Locate the cell with the specified text and output its [x, y] center coordinate. 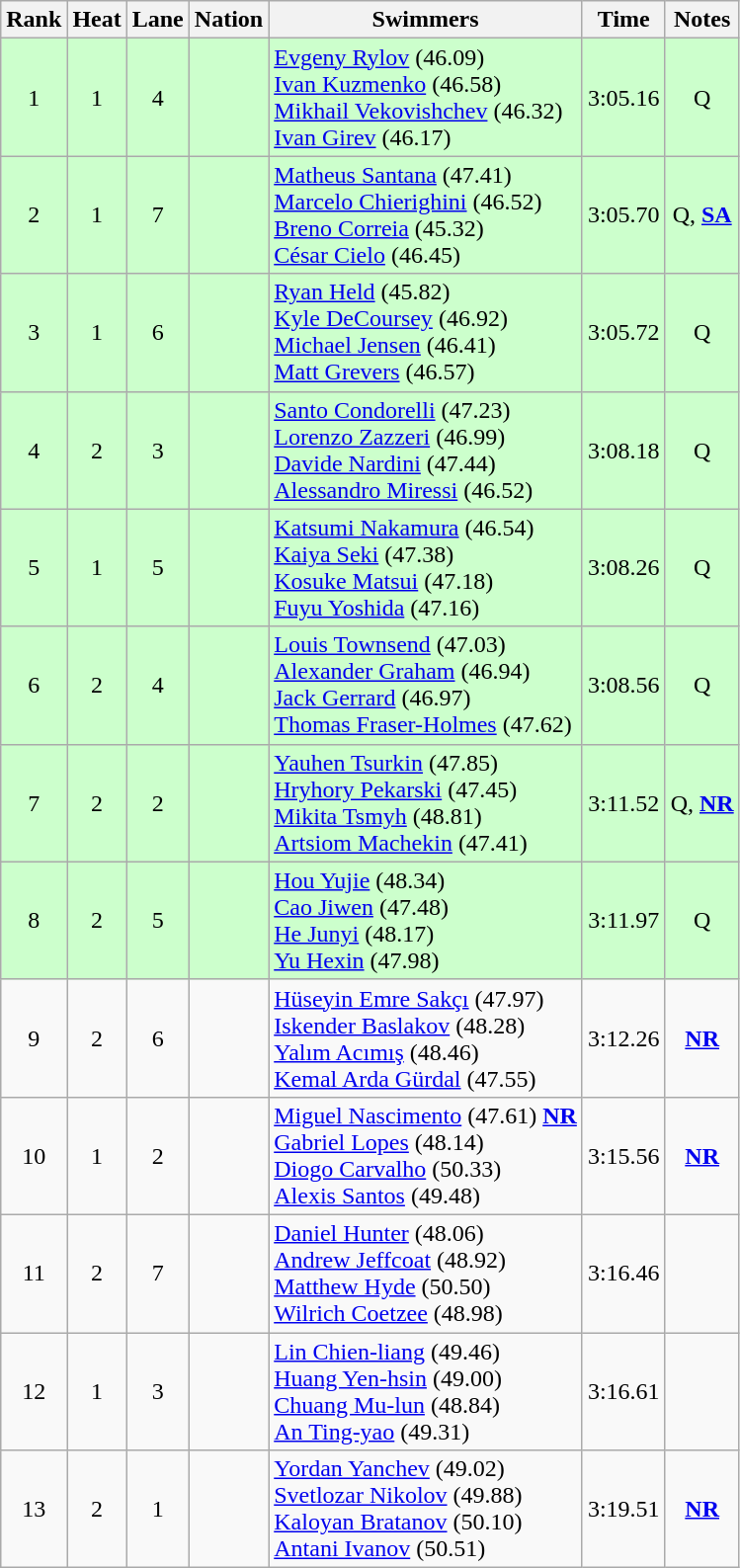
Q, NR [701, 802]
Time [623, 20]
Ryan Held (45.82)Kyle DeCoursey (46.92)Michael Jensen (46.41)Matt Grevers (46.57) [426, 332]
3:05.70 [623, 215]
3:08.18 [623, 451]
10 [34, 1156]
3:12.26 [623, 1037]
Hou Yujie (48.34)Cao Jiwen (47.48)He Junyi (48.17)Yu Hexin (47.98) [426, 921]
Notes [701, 20]
Yordan Yanchev (49.02)Svetlozar Nikolov (49.88)Kaloyan Bratanov (50.10)Antani Ivanov (50.51) [426, 1510]
3:05.16 [623, 97]
13 [34, 1510]
3:19.51 [623, 1510]
8 [34, 921]
Q, SA [701, 215]
3:08.56 [623, 686]
Nation [228, 20]
Lane [158, 20]
3:11.52 [623, 802]
3:15.56 [623, 1156]
Lin Chien-liang (49.46)Huang Yen-hsin (49.00)Chuang Mu-lun (48.84)An Ting-yao (49.31) [426, 1391]
Daniel Hunter (48.06)Andrew Jeffcoat (48.92)Matthew Hyde (50.50)Wilrich Coetzee (48.98) [426, 1273]
11 [34, 1273]
Rank [34, 20]
Louis Townsend (47.03)Alexander Graham (46.94)Jack Gerrard (46.97)Thomas Fraser-Holmes (47.62) [426, 686]
Evgeny Rylov (46.09)Ivan Kuzmenko (46.58)Mikhail Vekovishchev (46.32)Ivan Girev (46.17) [426, 97]
3:16.61 [623, 1391]
3:08.26 [623, 567]
Swimmers [426, 20]
12 [34, 1391]
3:11.97 [623, 921]
9 [34, 1037]
Katsumi Nakamura (46.54)Kaiya Seki (47.38)Kosuke Matsui (47.18)Fuyu Yoshida (47.16) [426, 567]
Yauhen Tsurkin (47.85)Hryhory Pekarski (47.45)Mikita Tsmyh (48.81)Artsiom Machekin (47.41) [426, 802]
3:05.72 [623, 332]
Matheus Santana (47.41)Marcelo Chierighini (46.52)Breno Correia (45.32)César Cielo (46.45) [426, 215]
Hüseyin Emre Sakçı (47.97)Iskender Baslakov (48.28)Yalım Acımış (48.46)Kemal Arda Gürdal (47.55) [426, 1037]
Miguel Nascimento (47.61) NRGabriel Lopes (48.14)Diogo Carvalho (50.33)Alexis Santos (49.48) [426, 1156]
Santo Condorelli (47.23)Lorenzo Zazzeri (46.99)Davide Nardini (47.44)Alessandro Miressi (46.52) [426, 451]
3:16.46 [623, 1273]
Heat [97, 20]
